Output the (X, Y) coordinate of the center of the cell containing the given text.  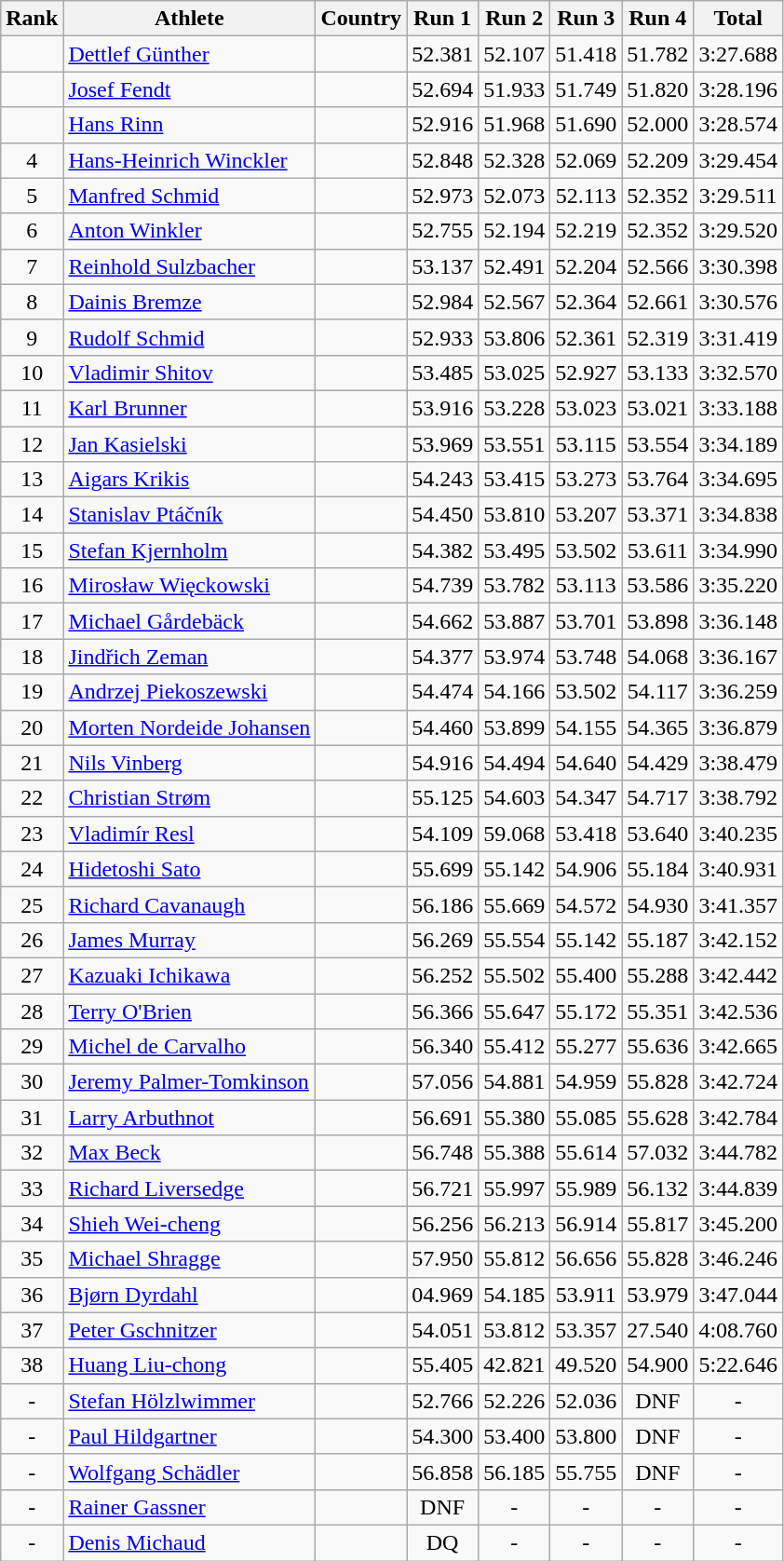
55.172 (587, 1011)
Reinhold Sulzbacher (190, 266)
52.567 (514, 302)
53.969 (443, 444)
Hans Rinn (190, 125)
52.491 (514, 266)
55.412 (514, 1047)
56.366 (443, 1011)
53.586 (657, 586)
Jindřich Zeman (190, 657)
55.755 (587, 1472)
53.357 (587, 1330)
3:30.576 (738, 302)
32 (32, 1153)
Dainis Bremze (190, 302)
Anton Winkler (190, 231)
54.300 (443, 1436)
38 (32, 1365)
3:36.167 (738, 657)
54.155 (587, 727)
Richard Cavanaugh (190, 904)
52.219 (587, 231)
51.690 (587, 125)
Larry Arbuthnot (190, 1118)
3:42.665 (738, 1047)
55.699 (443, 869)
54.429 (657, 763)
Vladimir Shitov (190, 373)
3:36.148 (738, 621)
51.418 (587, 54)
53.701 (587, 621)
51.820 (657, 89)
27 (32, 975)
52.361 (587, 337)
3:46.246 (738, 1259)
52.566 (657, 266)
53.025 (514, 373)
3:42.152 (738, 940)
3:27.688 (738, 54)
11 (32, 408)
24 (32, 869)
8 (32, 302)
54.068 (657, 657)
57.056 (443, 1082)
57.032 (657, 1153)
54.930 (657, 904)
53.495 (514, 550)
Rank (32, 19)
52.381 (443, 54)
54.906 (587, 869)
52.209 (657, 160)
52.364 (587, 302)
53.485 (443, 373)
Richard Liversedge (190, 1188)
Run 1 (443, 19)
53.899 (514, 727)
52.226 (514, 1401)
5:22.646 (738, 1365)
56.748 (443, 1153)
52.755 (443, 231)
54.603 (514, 798)
Christian Strøm (190, 798)
12 (32, 444)
54.347 (587, 798)
54.916 (443, 763)
Dettlef Günther (190, 54)
55.554 (514, 940)
Michael Gårdebäck (190, 621)
56.132 (657, 1188)
Terry O'Brien (190, 1011)
53.911 (587, 1295)
55.997 (514, 1188)
DQ (443, 1542)
52.036 (587, 1401)
53.115 (587, 444)
Huang Liu-chong (190, 1365)
52.107 (514, 54)
55.502 (514, 975)
54.474 (443, 692)
3:42.536 (738, 1011)
3:38.479 (738, 763)
52.848 (443, 160)
35 (32, 1259)
56.186 (443, 904)
Aigars Krikis (190, 480)
56.252 (443, 975)
Jeremy Palmer-Tomkinson (190, 1082)
56.256 (443, 1224)
55.636 (657, 1047)
55.388 (514, 1153)
10 (32, 373)
23 (32, 834)
James Murray (190, 940)
Stefan Kjernholm (190, 550)
55.400 (587, 975)
Michael Shragge (190, 1259)
56.340 (443, 1047)
33 (32, 1188)
57.950 (443, 1259)
53.021 (657, 408)
54.662 (443, 621)
17 (32, 621)
3:42.784 (738, 1118)
Michel de Carvalho (190, 1047)
Country (361, 19)
54.382 (443, 550)
Stanislav Ptáčník (190, 515)
Stefan Hölzlwimmer (190, 1401)
3:29.511 (738, 196)
55.125 (443, 798)
53.133 (657, 373)
3:35.220 (738, 586)
Morten Nordeide Johansen (190, 727)
52.694 (443, 89)
21 (32, 763)
54.109 (443, 834)
53.887 (514, 621)
52.319 (657, 337)
Vladimír Resl (190, 834)
4:08.760 (738, 1330)
13 (32, 480)
Run 2 (514, 19)
Manfred Schmid (190, 196)
54.185 (514, 1295)
52.973 (443, 196)
53.137 (443, 266)
54.051 (443, 1330)
3:31.419 (738, 337)
26 (32, 940)
53.228 (514, 408)
27.540 (657, 1330)
55.184 (657, 869)
3:42.724 (738, 1082)
6 (32, 231)
Max Beck (190, 1153)
42.821 (514, 1365)
54.640 (587, 763)
56.185 (514, 1472)
34 (32, 1224)
54.494 (514, 763)
54.450 (443, 515)
52.916 (443, 125)
54.881 (514, 1082)
Denis Michaud (190, 1542)
Rudolf Schmid (190, 337)
53.554 (657, 444)
Rainer Gassner (190, 1507)
53.023 (587, 408)
52.927 (587, 373)
51.933 (514, 89)
52.766 (443, 1401)
53.782 (514, 586)
Kazuaki Ichikawa (190, 975)
53.748 (587, 657)
51.968 (514, 125)
56.213 (514, 1224)
3:34.838 (738, 515)
52.000 (657, 125)
19 (32, 692)
52.328 (514, 160)
53.207 (587, 515)
52.204 (587, 266)
3:38.792 (738, 798)
5 (32, 196)
14 (32, 515)
56.269 (443, 940)
53.415 (514, 480)
55.669 (514, 904)
9 (32, 337)
52.073 (514, 196)
3:28.574 (738, 125)
Jan Kasielski (190, 444)
54.460 (443, 727)
Run 4 (657, 19)
7 (32, 266)
15 (32, 550)
55.817 (657, 1224)
3:34.695 (738, 480)
53.800 (587, 1436)
56.656 (587, 1259)
54.717 (657, 798)
52.113 (587, 196)
3:42.442 (738, 975)
54.900 (657, 1365)
55.187 (657, 940)
Paul Hildgartner (190, 1436)
28 (32, 1011)
Andrzej Piekoszewski (190, 692)
3:47.044 (738, 1295)
18 (32, 657)
53.640 (657, 834)
53.898 (657, 621)
53.113 (587, 586)
49.520 (587, 1365)
53.273 (587, 480)
3:32.570 (738, 373)
Hans-Heinrich Winckler (190, 160)
3:33.188 (738, 408)
22 (32, 798)
Mirosław Więckowski (190, 586)
53.979 (657, 1295)
54.959 (587, 1082)
3:29.520 (738, 231)
Athlete (190, 19)
55.277 (587, 1047)
54.739 (443, 586)
55.351 (657, 1011)
29 (32, 1047)
56.914 (587, 1224)
Wolfgang Schädler (190, 1472)
55.405 (443, 1365)
52.933 (443, 337)
53.916 (443, 408)
55.812 (514, 1259)
4 (32, 160)
Run 3 (587, 19)
3:36.879 (738, 727)
59.068 (514, 834)
56.721 (443, 1188)
53.806 (514, 337)
53.810 (514, 515)
55.647 (514, 1011)
36 (32, 1295)
Bjørn Dyrdahl (190, 1295)
53.764 (657, 480)
3:40.931 (738, 869)
52.194 (514, 231)
20 (32, 727)
53.418 (587, 834)
Shieh Wei-cheng (190, 1224)
55.085 (587, 1118)
3:34.990 (738, 550)
56.691 (443, 1118)
54.572 (587, 904)
3:41.357 (738, 904)
51.782 (657, 54)
Hidetoshi Sato (190, 869)
3:40.235 (738, 834)
3:44.839 (738, 1188)
Josef Fendt (190, 89)
25 (32, 904)
53.812 (514, 1330)
Karl Brunner (190, 408)
56.858 (443, 1472)
53.371 (657, 515)
31 (32, 1118)
3:30.398 (738, 266)
55.614 (587, 1153)
54.166 (514, 692)
55.628 (657, 1118)
Peter Gschnitzer (190, 1330)
30 (32, 1082)
3:45.200 (738, 1224)
51.749 (587, 89)
3:36.259 (738, 692)
53.400 (514, 1436)
53.551 (514, 444)
3:44.782 (738, 1153)
3:34.189 (738, 444)
55.989 (587, 1188)
54.377 (443, 657)
Total (738, 19)
37 (32, 1330)
55.288 (657, 975)
3:28.196 (738, 89)
54.117 (657, 692)
55.380 (514, 1118)
3:29.454 (738, 160)
Nils Vinberg (190, 763)
52.661 (657, 302)
52.984 (443, 302)
53.611 (657, 550)
53.974 (514, 657)
54.243 (443, 480)
54.365 (657, 727)
04.969 (443, 1295)
52.069 (587, 160)
16 (32, 586)
